Locate the cell with the specified text and output its (x, y) center coordinate. 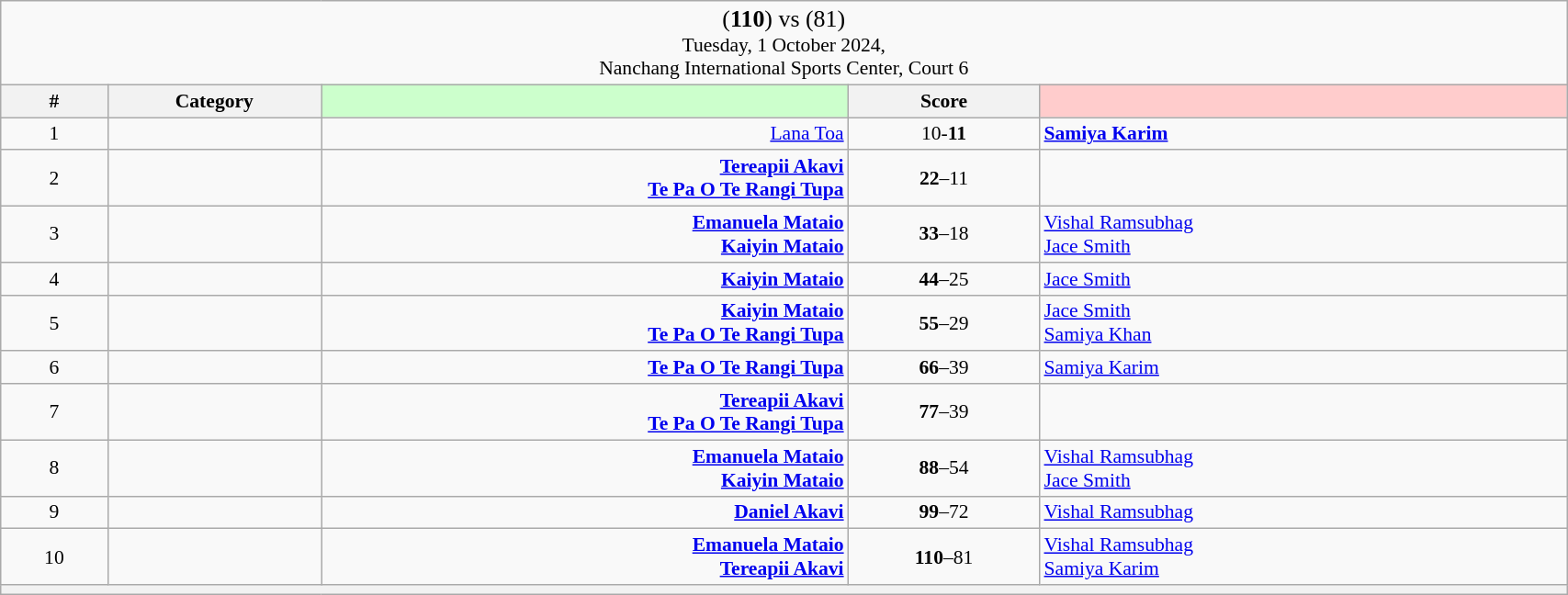
22–11 (944, 178)
# (54, 101)
4 (54, 279)
77–39 (944, 411)
Daniel Akavi (585, 512)
Emanuela Mataio Tereapii Akavi (585, 556)
10-11 (944, 134)
5 (54, 323)
(110) vs (81)Tuesday, 1 October 2024, Nanchang International Sports Center, Court 6 (784, 42)
66–39 (944, 368)
2 (54, 178)
88–54 (944, 468)
10 (54, 556)
1 (54, 134)
6 (54, 368)
Vishal Ramsubhag Samiya Karim (1303, 556)
3 (54, 235)
Category (215, 101)
Kaiyin Mataio (585, 279)
99–72 (944, 512)
8 (54, 468)
33–18 (944, 235)
Kaiyin Mataio Te Pa O Te Rangi Tupa (585, 323)
Jace Smith Samiya Khan (1303, 323)
Score (944, 101)
Lana Toa (585, 134)
9 (54, 512)
55–29 (944, 323)
110–81 (944, 556)
Jace Smith (1303, 279)
7 (54, 411)
44–25 (944, 279)
Te Pa O Te Rangi Tupa (585, 368)
Vishal Ramsubhag (1303, 512)
